Scan for the cell matching the given text and deliver its (x, y) coordinate at center. 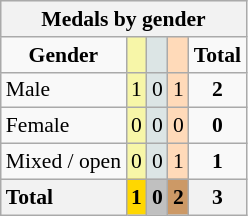
Male (64, 90)
Mixed / open (64, 162)
Medals by gender (124, 19)
Female (64, 126)
Gender (64, 55)
3 (218, 197)
